From the cell containing the given text, extract its center point as [x, y] coordinate. 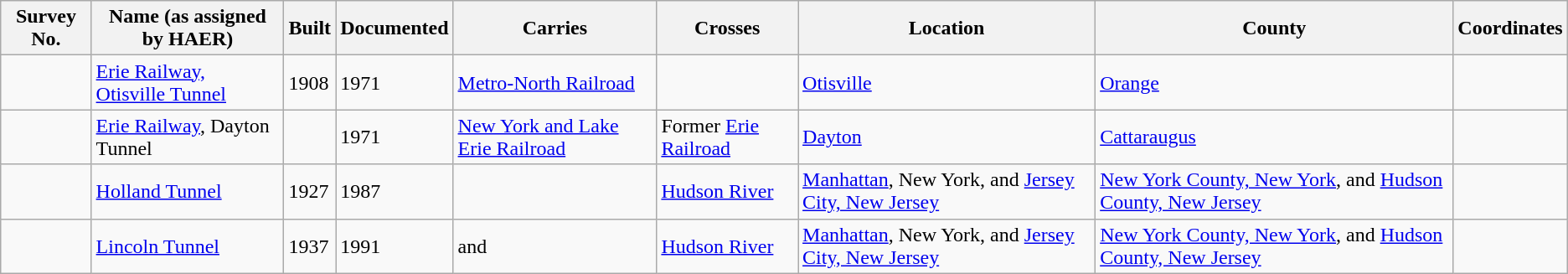
Lincoln Tunnel [188, 246]
Otisville [946, 82]
Cattaraugus [1275, 137]
1987 [395, 191]
Holland Tunnel [188, 191]
Former Erie Railroad [727, 137]
Erie Railway, Dayton Tunnel [188, 137]
Crosses [727, 28]
Erie Railway, Otisville Tunnel [188, 82]
1937 [310, 246]
1908 [310, 82]
New York and Lake Erie Railroad [554, 137]
Carries [554, 28]
Location [946, 28]
Coordinates [1510, 28]
Orange [1275, 82]
1991 [395, 246]
Survey No. [46, 28]
County [1275, 28]
1927 [310, 191]
Documented [395, 28]
Built [310, 28]
Dayton [946, 137]
and [554, 246]
Metro-North Railroad [554, 82]
Name (as assigned by HAER) [188, 28]
